Return the (X, Y) coordinate for the center point of the cell that contains the specified text.  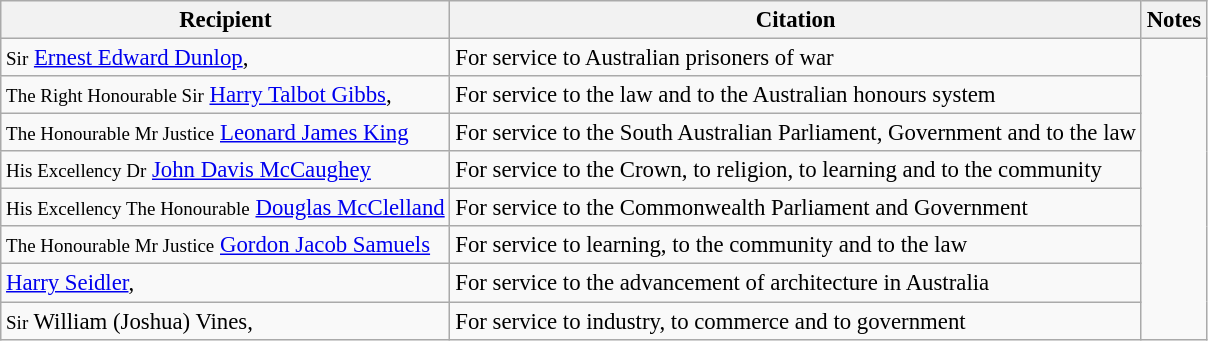
Sir William (Joshua) Vines, (226, 321)
Citation (796, 20)
His Excellency Dr John Davis McCaughey (226, 170)
For service to Australian prisoners of war (796, 58)
The Honourable Mr Justice Leonard James King (226, 133)
For service to the Commonwealth Parliament and Government (796, 208)
For service to industry, to commerce and to government (796, 321)
The Right Honourable Sir Harry Talbot Gibbs, (226, 95)
Sir Ernest Edward Dunlop, (226, 58)
For service to the advancement of architecture in Australia (796, 283)
For service to the law and to the Australian honours system (796, 95)
His Excellency The Honourable Douglas McClelland (226, 208)
The Honourable Mr Justice Gordon Jacob Samuels (226, 245)
Recipient (226, 20)
For service to the South Australian Parliament, Government and to the law (796, 133)
Notes (1174, 20)
Harry Seidler, (226, 283)
For service to the Crown, to religion, to learning and to the community (796, 170)
For service to learning, to the community and to the law (796, 245)
